Return the [X, Y] coordinate for the center point of the cell that contains the specified text.  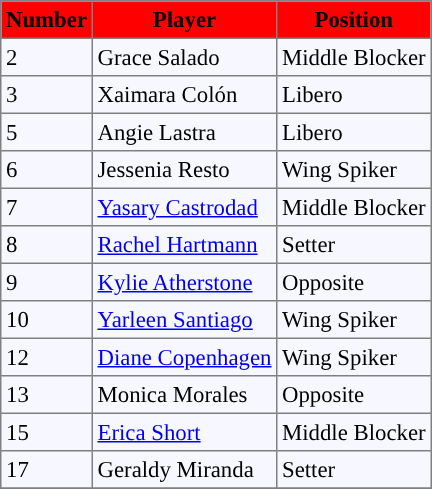
Xaimara Colón [184, 95]
13 [47, 395]
Grace Salado [184, 57]
Erica Short [184, 432]
3 [47, 95]
2 [47, 57]
10 [47, 320]
Rachel Hartmann [184, 245]
Diane Copenhagen [184, 357]
Jessenia Resto [184, 170]
17 [47, 470]
Monica Morales [184, 395]
Yasary Castrodad [184, 207]
5 [47, 132]
Position [354, 20]
12 [47, 357]
Angie Lastra [184, 132]
15 [47, 432]
8 [47, 245]
Geraldy Miranda [184, 470]
6 [47, 170]
Kylie Atherstone [184, 282]
Number [47, 20]
9 [47, 282]
Player [184, 20]
Yarleen Santiago [184, 320]
7 [47, 207]
